Search for the cell housing the specified text and yield its (X, Y) center coordinate. 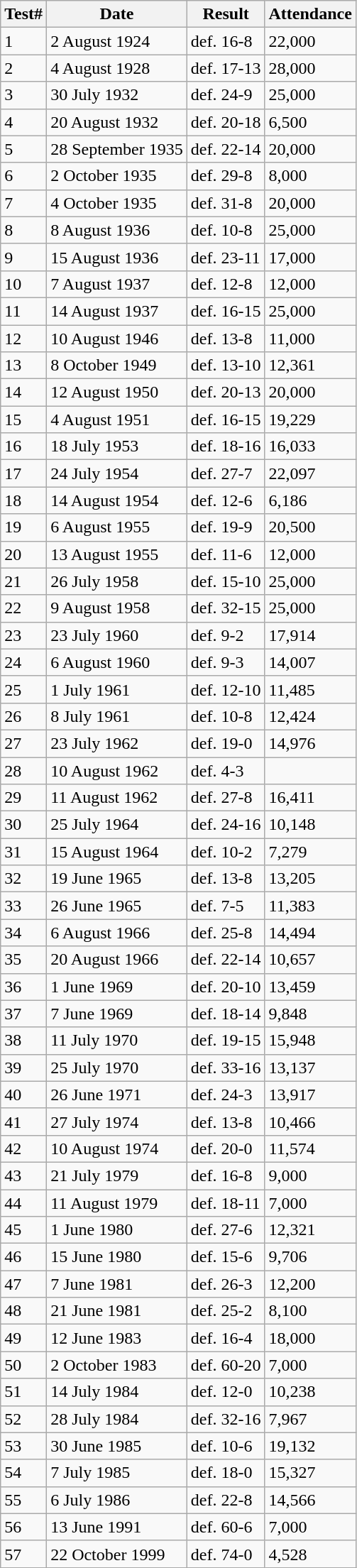
26 (24, 716)
18,000 (310, 1338)
12 August 1950 (117, 393)
16 (24, 446)
def. 16-4 (226, 1338)
14,494 (310, 933)
17,000 (310, 257)
13,137 (310, 1068)
49 (24, 1338)
def. 31-8 (226, 203)
1 July 1961 (117, 689)
12,361 (310, 366)
def. 12-8 (226, 284)
2 October 1983 (117, 1365)
5 (24, 149)
13,205 (310, 879)
6,500 (310, 122)
15 June 1980 (117, 1257)
def. 20-10 (226, 987)
30 June 1985 (117, 1446)
13 June 1991 (117, 1527)
14,007 (310, 662)
7 (24, 203)
21 July 1979 (117, 1175)
54 (24, 1473)
10,466 (310, 1122)
4 August 1928 (117, 68)
13,459 (310, 987)
12 June 1983 (117, 1338)
19 (24, 527)
7 July 1985 (117, 1473)
27 July 1974 (117, 1122)
def. 18-16 (226, 446)
def. 74-0 (226, 1554)
31 (24, 852)
23 July 1962 (117, 743)
def. 11-6 (226, 554)
1 (24, 41)
27 (24, 743)
def. 33-16 (226, 1068)
40 (24, 1095)
18 July 1953 (117, 446)
def. 19-9 (226, 527)
6,186 (310, 500)
9,000 (310, 1175)
14,976 (310, 743)
8 (24, 230)
12,424 (310, 716)
def. 10-6 (226, 1446)
14 August 1937 (117, 311)
48 (24, 1311)
10 August 1974 (117, 1148)
19,132 (310, 1446)
def. 19-0 (226, 743)
16,033 (310, 446)
29 (24, 798)
def. 20-18 (226, 122)
24 July 1954 (117, 473)
def. 24-3 (226, 1095)
def. 19-15 (226, 1041)
25 July 1964 (117, 825)
def. 60-20 (226, 1365)
9 (24, 257)
def. 13-10 (226, 366)
10,657 (310, 960)
36 (24, 987)
Result (226, 14)
10 (24, 284)
23 July 1960 (117, 635)
37 (24, 1014)
57 (24, 1554)
7 June 1981 (117, 1284)
7,279 (310, 852)
38 (24, 1041)
52 (24, 1419)
def. 32-15 (226, 608)
def. 20-13 (226, 393)
39 (24, 1068)
17 (24, 473)
7 August 1937 (117, 284)
30 July 1932 (117, 95)
23 (24, 635)
def. 15-10 (226, 581)
def. 18-14 (226, 1014)
def. 12-10 (226, 689)
9,848 (310, 1014)
def. 12-6 (226, 500)
22,000 (310, 41)
11,574 (310, 1148)
56 (24, 1527)
43 (24, 1175)
15,948 (310, 1041)
28,000 (310, 68)
4,528 (310, 1554)
19 June 1965 (117, 879)
3 (24, 95)
def. 27-8 (226, 798)
6 August 1955 (117, 527)
def. 24-16 (226, 825)
28 September 1935 (117, 149)
def. 9-2 (226, 635)
20,500 (310, 527)
28 July 1984 (117, 1419)
12 (24, 339)
1 June 1980 (117, 1230)
15 (24, 420)
11 July 1970 (117, 1041)
2 October 1935 (117, 176)
21 June 1981 (117, 1311)
15,327 (310, 1473)
9 August 1958 (117, 608)
6 August 1960 (117, 662)
15 August 1964 (117, 852)
34 (24, 933)
46 (24, 1257)
17,914 (310, 635)
50 (24, 1365)
def. 25-2 (226, 1311)
def. 32-16 (226, 1419)
24 (24, 662)
10,238 (310, 1392)
7 June 1969 (117, 1014)
15 August 1936 (117, 257)
2 (24, 68)
28 (24, 770)
def. 29-8 (226, 176)
14 July 1984 (117, 1392)
def. 25-8 (226, 933)
12,200 (310, 1284)
42 (24, 1148)
def. 27-6 (226, 1230)
11,000 (310, 339)
def. 18-11 (226, 1203)
8,100 (310, 1311)
13,917 (310, 1095)
22,097 (310, 473)
22 October 1999 (117, 1554)
14,566 (310, 1500)
def. 60-6 (226, 1527)
11,383 (310, 906)
11 (24, 311)
4 (24, 122)
6 July 1986 (117, 1500)
53 (24, 1446)
25 (24, 689)
6 (24, 176)
def. 18-0 (226, 1473)
11 August 1962 (117, 798)
13 (24, 366)
14 August 1954 (117, 500)
33 (24, 906)
6 August 1966 (117, 933)
11 August 1979 (117, 1203)
45 (24, 1230)
26 June 1971 (117, 1095)
44 (24, 1203)
20 (24, 554)
47 (24, 1284)
2 August 1924 (117, 41)
20 August 1932 (117, 122)
Attendance (310, 14)
21 (24, 581)
def. 22-8 (226, 1500)
20 August 1966 (117, 960)
def. 15-6 (226, 1257)
8 July 1961 (117, 716)
22 (24, 608)
def. 9-3 (226, 662)
8 August 1936 (117, 230)
def. 4-3 (226, 770)
def. 26-3 (226, 1284)
def. 17-13 (226, 68)
25 July 1970 (117, 1068)
8 October 1949 (117, 366)
8,000 (310, 176)
Date (117, 14)
51 (24, 1392)
32 (24, 879)
18 (24, 500)
def. 20-0 (226, 1148)
30 (24, 825)
41 (24, 1122)
10 August 1946 (117, 339)
def. 23-11 (226, 257)
13 August 1955 (117, 554)
def. 7-5 (226, 906)
def. 27-7 (226, 473)
10 August 1962 (117, 770)
def. 10-2 (226, 852)
def. 24-9 (226, 95)
11,485 (310, 689)
26 July 1958 (117, 581)
55 (24, 1500)
12,321 (310, 1230)
19,229 (310, 420)
4 October 1935 (117, 203)
4 August 1951 (117, 420)
1 June 1969 (117, 987)
26 June 1965 (117, 906)
7,967 (310, 1419)
def. 12-0 (226, 1392)
Test# (24, 14)
10,148 (310, 825)
35 (24, 960)
14 (24, 393)
16,411 (310, 798)
9,706 (310, 1257)
